From the cell containing the given text, extract its center point as [x, y] coordinate. 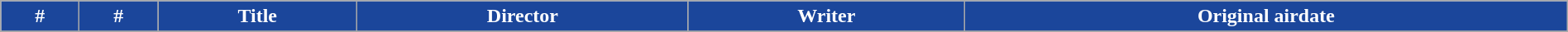
Title [258, 16]
Director [523, 16]
Writer [826, 16]
Original airdate [1265, 16]
